Pinpoint the cell where the given text exists, returning its [X, Y] midpoint coordinate. 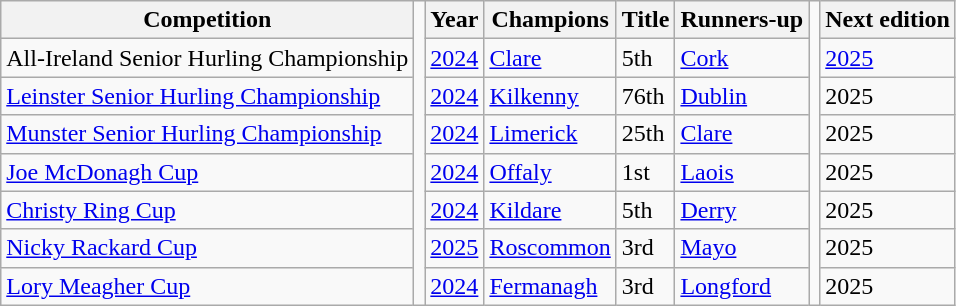
Title [646, 20]
Cork [742, 58]
Derry [742, 210]
Next edition [888, 20]
Laois [742, 172]
Offaly [550, 172]
Joe McDonagh Cup [208, 172]
Dublin [742, 96]
1st [646, 172]
Mayo [742, 248]
Runners-up [742, 20]
Roscommon [550, 248]
Competition [208, 20]
Kildare [550, 210]
Nicky Rackard Cup [208, 248]
Munster Senior Hurling Championship [208, 134]
All-Ireland Senior Hurling Championship [208, 58]
76th [646, 96]
Christy Ring Cup [208, 210]
Lory Meagher Cup [208, 286]
Limerick [550, 134]
Kilkenny [550, 96]
Longford [742, 286]
Fermanagh [550, 286]
Champions [550, 20]
Year [454, 20]
Leinster Senior Hurling Championship [208, 96]
25th [646, 134]
